Locate the cell with the specified text and output its (x, y) center coordinate. 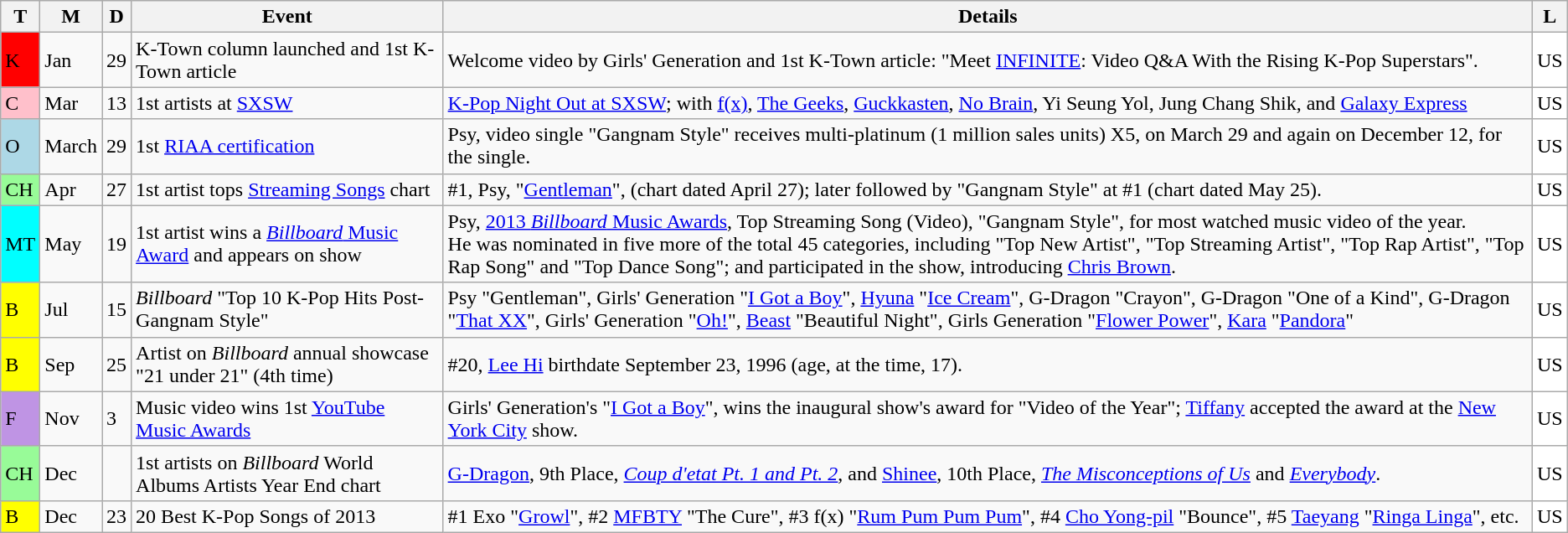
3 (117, 419)
27 (117, 189)
MT (20, 244)
Jan (71, 60)
Girls' Generation's "I Got a Boy", wins the inaugural show's award for "Video of the Year"; Tiffany accepted the award at the New York City show. (988, 419)
25 (117, 364)
Psy, video single "Gangnam Style" receives multi-platinum (1 million sales units) X5, on March 29 and again on December 12, for the single. (988, 146)
G-Dragon, 9th Place, Coup d'etat Pt. 1 and Pt. 2, and Shinee, 10th Place, The Misconceptions of Us and Everybody. (988, 473)
Apr (71, 189)
K (20, 60)
1st artists at SXSW (287, 103)
K-Town column launched and 1st K-Town article (287, 60)
23 (117, 516)
May (71, 244)
Jul (71, 310)
15 (117, 310)
Sep (71, 364)
Billboard "Top 10 K-Pop Hits Post-Gangnam Style" (287, 310)
Nov (71, 419)
20 Best K-Pop Songs of 2013 (287, 516)
#1 Exo "Growl", #2 MFBTY "The Cure", #3 f(x) "Rum Pum Pum Pum", #4 Cho Yong-pil "Bounce", #5 Taeyang "Ringa Linga", etc. (988, 516)
Event (287, 17)
March (71, 146)
Music video wins 1st YouTube Music Awards (287, 419)
1st artists on Billboard World Albums Artists Year End chart (287, 473)
F (20, 419)
19 (117, 244)
1st artist wins a Billboard Music Award and appears on show (287, 244)
T (20, 17)
13 (117, 103)
L (1550, 17)
D (117, 17)
#20, Lee Hi birthdate September 23, 1996 (age, at the time, 17). (988, 364)
O (20, 146)
Welcome video by Girls' Generation and 1st K-Town article: "Meet INFINITE: Video Q&A With the Rising K-Pop Superstars". (988, 60)
#1, Psy, "Gentleman", (chart dated April 27); later followed by "Gangnam Style" at #1 (chart dated May 25). (988, 189)
K-Pop Night Out at SXSW; with f(x), The Geeks, Guckkasten, No Brain, Yi Seung Yol, Jung Chang Shik, and Galaxy Express (988, 103)
C (20, 103)
M (71, 17)
Mar (71, 103)
1st artist tops Streaming Songs chart (287, 189)
1st RIAA certification (287, 146)
Details (988, 17)
Artist on Billboard annual showcase "21 under 21" (4th time) (287, 364)
